Scan for the cell matching the given text and deliver its (X, Y) coordinate at center. 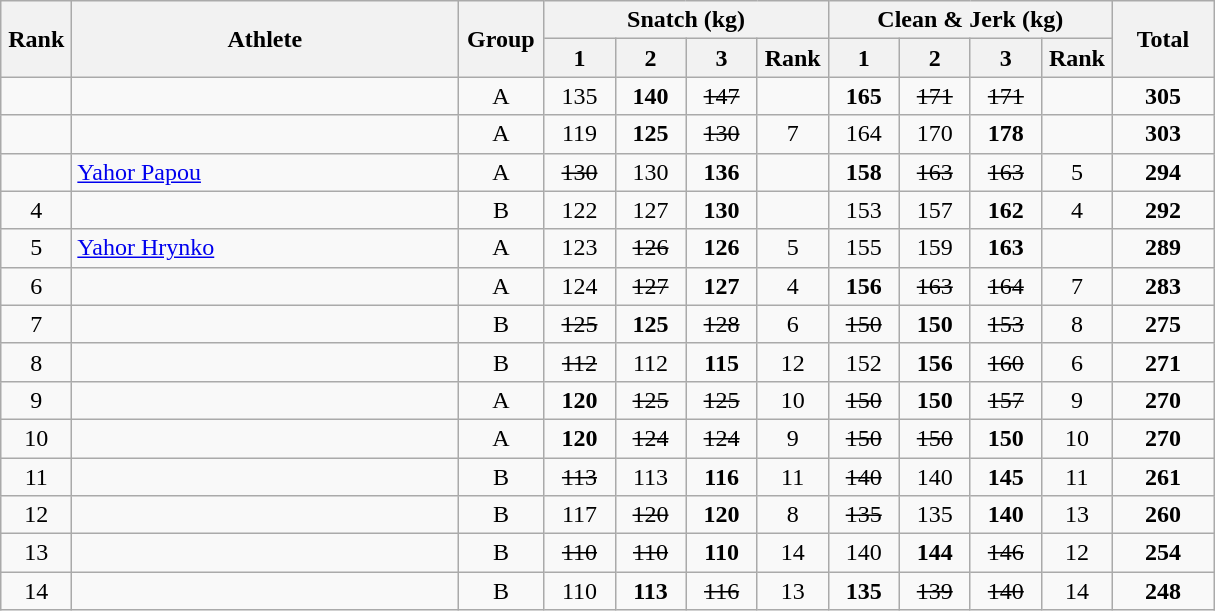
260 (1162, 515)
Yahor Hrynko (265, 248)
152 (864, 362)
248 (1162, 591)
178 (1006, 134)
119 (580, 134)
144 (934, 553)
294 (1162, 172)
158 (864, 172)
155 (864, 248)
261 (1162, 477)
292 (1162, 210)
Group (501, 39)
146 (1006, 553)
139 (934, 591)
271 (1162, 362)
283 (1162, 286)
160 (1006, 362)
275 (1162, 324)
170 (934, 134)
Yahor Papou (265, 172)
123 (580, 248)
136 (722, 172)
147 (722, 96)
128 (722, 324)
117 (580, 515)
Athlete (265, 39)
122 (580, 210)
Total (1162, 39)
254 (1162, 553)
162 (1006, 210)
159 (934, 248)
165 (864, 96)
Snatch (kg) (686, 20)
289 (1162, 248)
145 (1006, 477)
Clean & Jerk (kg) (970, 20)
305 (1162, 96)
115 (722, 362)
303 (1162, 134)
